Extract the [X, Y] coordinate from the center of the cell holding the provided text.  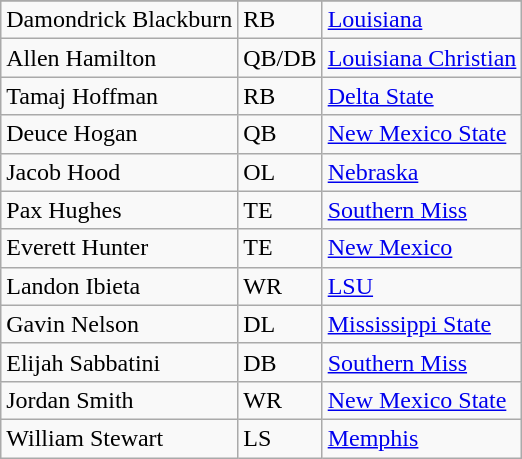
Gavin Nelson [120, 324]
Damondrick Blackburn [120, 20]
Louisiana [422, 20]
Jordan Smith [120, 400]
Nebraska [422, 172]
LSU [422, 286]
OL [280, 172]
Everett Hunter [120, 248]
Jacob Hood [120, 172]
DB [280, 362]
New Mexico [422, 248]
QB/DB [280, 58]
QB [280, 134]
Elijah Sabbatini [120, 362]
Delta State [422, 96]
Memphis [422, 438]
Deuce Hogan [120, 134]
William Stewart [120, 438]
DL [280, 324]
LS [280, 438]
Landon Ibieta [120, 286]
Allen Hamilton [120, 58]
Tamaj Hoffman [120, 96]
Louisiana Christian [422, 58]
Mississippi State [422, 324]
Pax Hughes [120, 210]
